From the cell containing the given text, extract its center point as (x, y) coordinate. 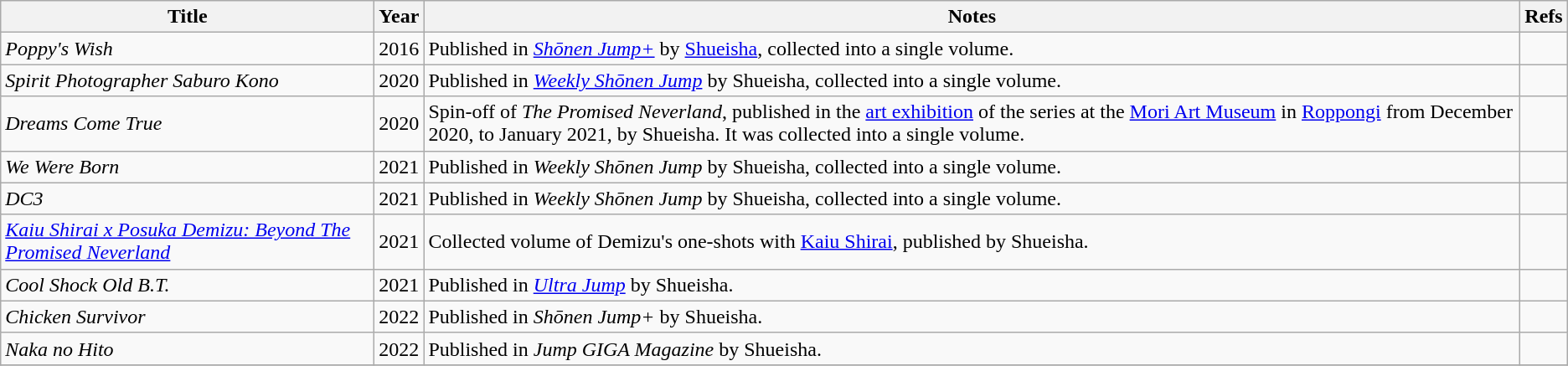
Published in Shōnen Jump+ by Shueisha. (972, 317)
Cool Shock Old B.T. (188, 285)
Collected volume of Demizu's one-shots with Kaiu Shirai, published by Shueisha. (972, 241)
Kaiu Shirai x Posuka Demizu: Beyond The Promised Neverland (188, 241)
Year (399, 17)
DC3 (188, 198)
2016 (399, 49)
Published in Jump GIGA Magazine by Shueisha. (972, 348)
Refs (1544, 17)
Dreams Come True (188, 124)
Published in Ultra Jump by Shueisha. (972, 285)
Naka no Hito (188, 348)
We Were Born (188, 167)
Title (188, 17)
Spirit Photographer Saburo Kono (188, 80)
Poppy's Wish (188, 49)
Notes (972, 17)
Published in Shōnen Jump+ by Shueisha, collected into a single volume. (972, 49)
Chicken Survivor (188, 317)
